Capture the cell that displays the provided text and extract its [X, Y] central coordinate. 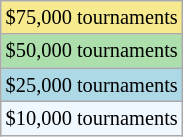
$10,000 tournaments [92, 118]
$75,000 tournaments [92, 17]
$50,000 tournaments [92, 51]
$25,000 tournaments [92, 85]
